From the cell containing the given text, extract its center point as [x, y] coordinate. 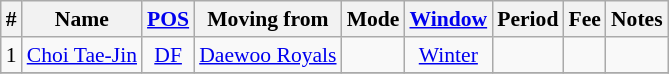
Winter [448, 55]
Moving from [268, 19]
# [12, 19]
DF [168, 55]
1 [12, 55]
Notes [637, 19]
Name [82, 19]
Fee [584, 19]
Daewoo Royals [268, 55]
Period [528, 19]
Choi Tae-Jin [82, 55]
POS [168, 19]
Window [448, 19]
Mode [374, 19]
